Capture the cell that displays the provided text and extract its [x, y] central coordinate. 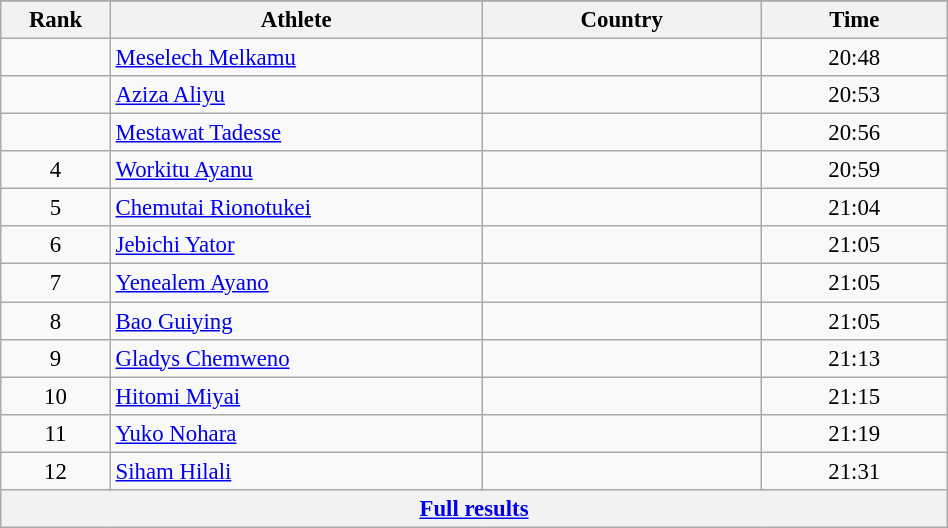
21:13 [854, 358]
Rank [56, 20]
Siham Hilali [296, 471]
Jebichi Yator [296, 245]
12 [56, 471]
21:19 [854, 433]
21:31 [854, 471]
Yenealem Ayano [296, 283]
7 [56, 283]
20:59 [854, 170]
Country [622, 20]
Full results [474, 509]
6 [56, 245]
Yuko Nohara [296, 433]
Gladys Chemweno [296, 358]
20:48 [854, 58]
Athlete [296, 20]
Meselech Melkamu [296, 58]
4 [56, 170]
5 [56, 208]
Aziza Aliyu [296, 95]
21:04 [854, 208]
11 [56, 433]
Workitu Ayanu [296, 170]
Time [854, 20]
20:53 [854, 95]
Bao Guiying [296, 321]
21:15 [854, 396]
Chemutai Rionotukei [296, 208]
20:56 [854, 133]
10 [56, 396]
Hitomi Miyai [296, 396]
9 [56, 358]
Mestawat Tadesse [296, 133]
8 [56, 321]
